Find where the given text appears and provide that cell's center as [x, y] coordinate. 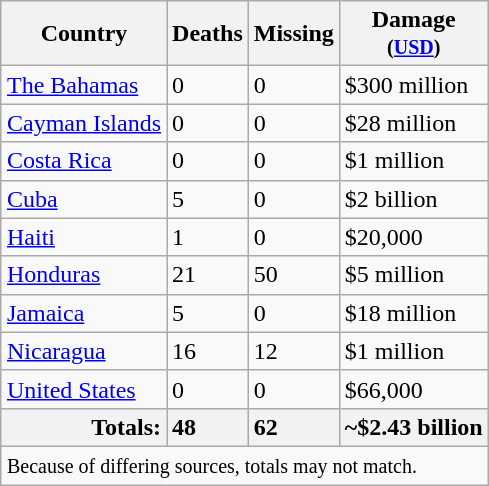
The Bahamas [84, 85]
Totals: [84, 427]
$18 million [414, 313]
$2 billion [414, 199]
$20,000 [414, 237]
16 [208, 351]
Missing [294, 34]
50 [294, 275]
Deaths [208, 34]
$5 million [414, 275]
$66,000 [414, 389]
Costa Rica [84, 161]
Haiti [84, 237]
62 [294, 427]
~$2.43 billion [414, 427]
48 [208, 427]
Cuba [84, 199]
$300 million [414, 85]
United States [84, 389]
Country [84, 34]
Because of differing sources, totals may not match. [244, 465]
21 [208, 275]
$28 million [414, 123]
1 [208, 237]
Honduras [84, 275]
Cayman Islands [84, 123]
Damage(USD) [414, 34]
Jamaica [84, 313]
12 [294, 351]
Nicaragua [84, 351]
